For the text-containing cell, return its midpoint in (X, Y) coordinate format. 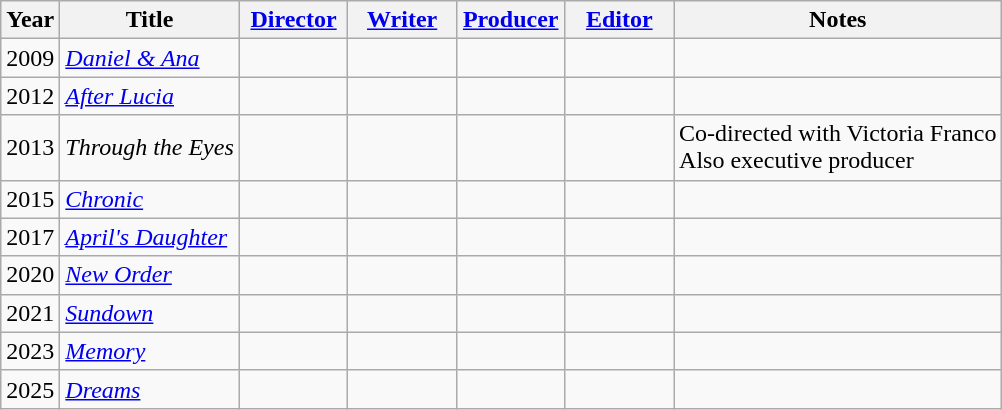
2023 (30, 351)
2015 (30, 199)
Through the Eyes (150, 148)
Memory (150, 351)
April's Daughter (150, 237)
Daniel & Ana (150, 58)
Dreams (150, 389)
2020 (30, 275)
Notes (838, 20)
Writer (402, 20)
After Lucia (150, 96)
2025 (30, 389)
Co-directed with Victoria FrancoAlso executive producer (838, 148)
Chronic (150, 199)
New Order (150, 275)
Sundown (150, 313)
2009 (30, 58)
Title (150, 20)
Director (294, 20)
2017 (30, 237)
Producer (510, 20)
2012 (30, 96)
2013 (30, 148)
2021 (30, 313)
Year (30, 20)
Editor (620, 20)
